Search for the cell housing the specified text and yield its [x, y] center coordinate. 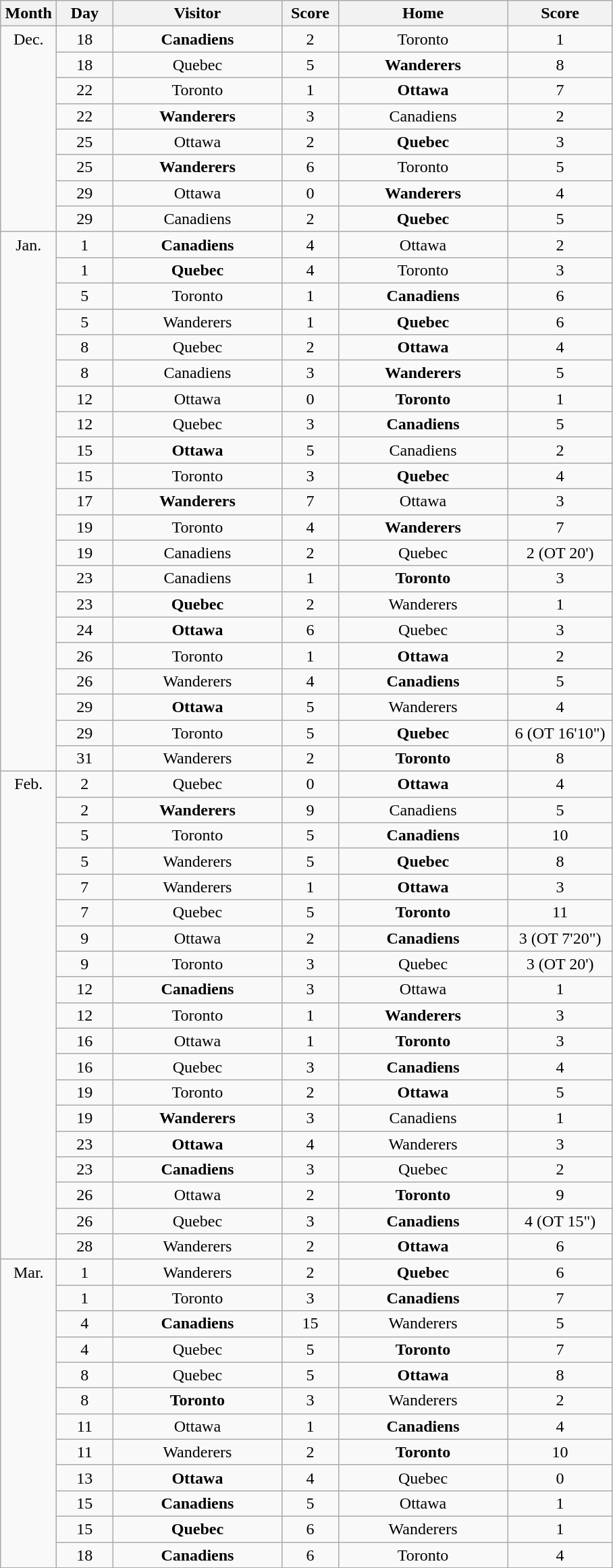
31 [85, 759]
3 (OT 7'20") [560, 938]
2 (OT 20') [560, 553]
24 [85, 630]
6 (OT 16'10") [560, 732]
Dec. [28, 129]
17 [85, 502]
4 (OT 15") [560, 1221]
Jan. [28, 501]
Home [423, 13]
3 (OT 20') [560, 964]
Feb. [28, 1015]
Month [28, 13]
Day [85, 13]
Visitor [197, 13]
Mar. [28, 1413]
13 [85, 1478]
28 [85, 1247]
